Search for the cell housing the specified text and yield its (X, Y) center coordinate. 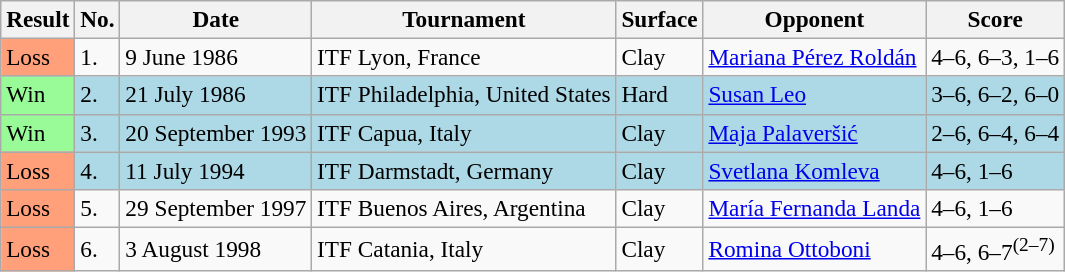
21 July 1986 (216, 95)
Susan Leo (814, 95)
3–6, 6–2, 6–0 (996, 95)
Hard (660, 95)
Maja Palaveršić (814, 133)
Mariana Pérez Roldán (814, 57)
4. (98, 170)
ITF Catania, Italy (464, 249)
Score (996, 19)
1. (98, 57)
Date (216, 19)
Opponent (814, 19)
5. (98, 208)
Result (38, 19)
3 August 1998 (216, 249)
Surface (660, 19)
No. (98, 19)
Tournament (464, 19)
Romina Ottoboni (814, 249)
ITF Lyon, France (464, 57)
ITF Philadelphia, United States (464, 95)
María Fernanda Landa (814, 208)
Svetlana Komleva (814, 170)
4–6, 6–3, 1–6 (996, 57)
ITF Capua, Italy (464, 133)
6. (98, 249)
9 June 1986 (216, 57)
20 September 1993 (216, 133)
ITF Buenos Aires, Argentina (464, 208)
11 July 1994 (216, 170)
2–6, 6–4, 6–4 (996, 133)
29 September 1997 (216, 208)
3. (98, 133)
ITF Darmstadt, Germany (464, 170)
4–6, 6–7(2–7) (996, 249)
2. (98, 95)
